Find where the given text appears and provide that cell's center as [X, Y] coordinate. 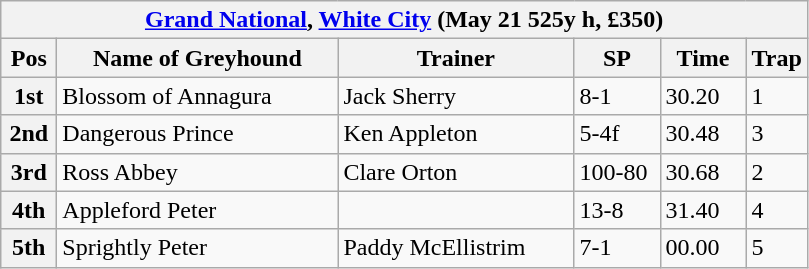
2 [776, 172]
5-4f [617, 134]
13-8 [617, 210]
5th [29, 248]
Paddy McEllistrim [456, 248]
4 [776, 210]
Ken Appleton [456, 134]
8-1 [617, 96]
31.40 [703, 210]
Pos [29, 58]
Grand National, White City (May 21 525y h, £350) [404, 20]
7-1 [617, 248]
4th [29, 210]
Name of Greyhound [198, 58]
30.20 [703, 96]
Blossom of Annagura [198, 96]
5 [776, 248]
Jack Sherry [456, 96]
Trainer [456, 58]
Sprightly Peter [198, 248]
3 [776, 134]
SP [617, 58]
00.00 [703, 248]
2nd [29, 134]
Clare Orton [456, 172]
1 [776, 96]
Time [703, 58]
Dangerous Prince [198, 134]
3rd [29, 172]
Trap [776, 58]
30.68 [703, 172]
30.48 [703, 134]
Ross Abbey [198, 172]
1st [29, 96]
100-80 [617, 172]
Appleford Peter [198, 210]
